Find where the given text appears and provide that cell's center as (x, y) coordinate. 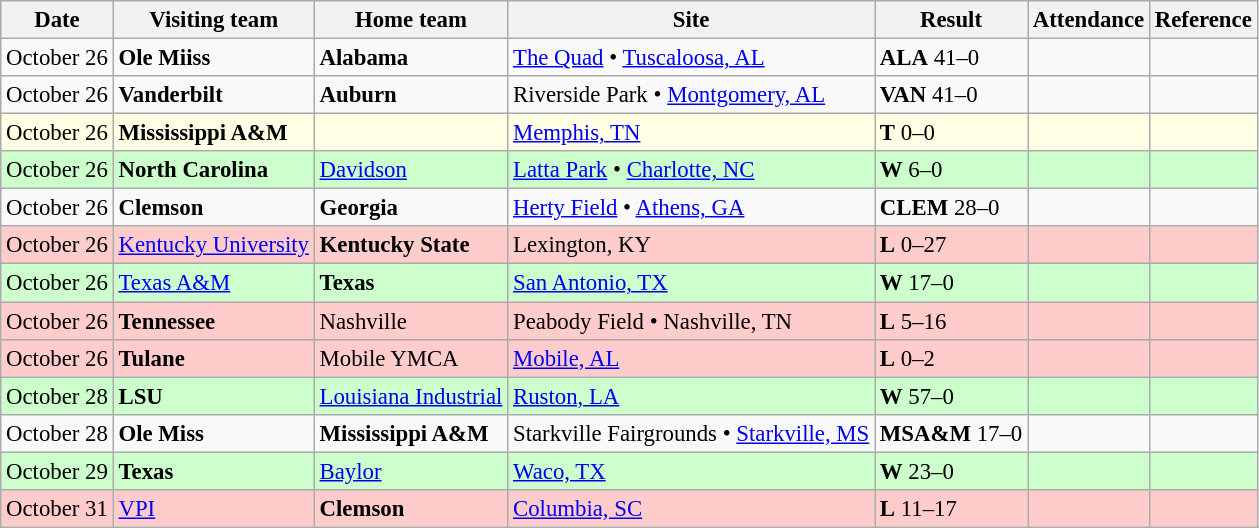
Mobile YMCA (410, 358)
Starkville Fairgrounds • Starkville, MS (692, 433)
Result (952, 20)
Date (57, 20)
Visiting team (214, 20)
Peabody Field • Nashville, TN (692, 321)
Attendance (1089, 20)
W 17–0 (952, 283)
W 57–0 (952, 396)
T 0–0 (952, 133)
L 11–17 (952, 509)
Vanderbilt (214, 95)
Memphis, TN (692, 133)
Louisiana Industrial (410, 396)
Ole Miiss (214, 58)
Auburn (410, 95)
CLEM 28–0 (952, 208)
Reference (1203, 20)
Nashville (410, 321)
October 31 (57, 509)
W 6–0 (952, 170)
Kentucky State (410, 245)
October 29 (57, 471)
Ruston, LA (692, 396)
The Quad • Tuscaloosa, AL (692, 58)
LSU (214, 396)
W 23–0 (952, 471)
Riverside Park • Montgomery, AL (692, 95)
MSA&M 17–0 (952, 433)
VPI (214, 509)
Latta Park • Charlotte, NC (692, 170)
Georgia (410, 208)
San Antonio, TX (692, 283)
L 0–2 (952, 358)
Tulane (214, 358)
Lexington, KY (692, 245)
Texas A&M (214, 283)
Columbia, SC (692, 509)
Davidson (410, 170)
Home team (410, 20)
Baylor (410, 471)
Mobile, AL (692, 358)
L 5–16 (952, 321)
Ole Miss (214, 433)
Herty Field • Athens, GA (692, 208)
Tennessee (214, 321)
ALA 41–0 (952, 58)
North Carolina (214, 170)
L 0–27 (952, 245)
Alabama (410, 58)
Kentucky University (214, 245)
VAN 41–0 (952, 95)
Waco, TX (692, 471)
Site (692, 20)
